Locate the cell with the specified text and output its [X, Y] center coordinate. 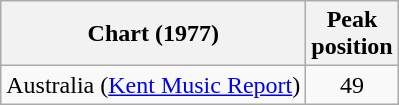
Chart (1977) [154, 34]
49 [352, 85]
Australia (Kent Music Report) [154, 85]
Peakposition [352, 34]
